Locate the cell with the specified text and output its (x, y) center coordinate. 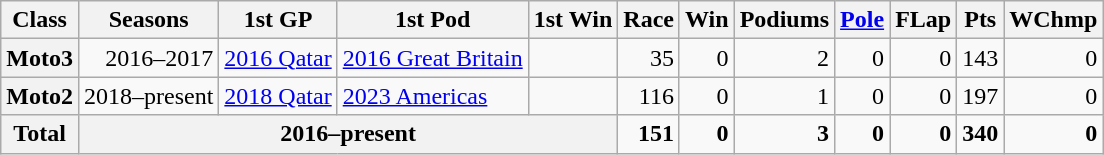
35 (649, 58)
FLap (924, 20)
Race (649, 20)
151 (649, 134)
2023 Americas (432, 96)
197 (980, 96)
2016–present (348, 134)
1st Win (573, 20)
2018–present (148, 96)
2016 Qatar (278, 58)
2 (784, 58)
Class (40, 20)
1st Pod (432, 20)
2018 Qatar (278, 96)
WChmp (1054, 20)
Win (706, 20)
Moto2 (40, 96)
1 (784, 96)
Pole (862, 20)
2016–2017 (148, 58)
1st GP (278, 20)
143 (980, 58)
Podiums (784, 20)
116 (649, 96)
340 (980, 134)
Pts (980, 20)
Moto3 (40, 58)
3 (784, 134)
Total (40, 134)
2016 Great Britain (432, 58)
Seasons (148, 20)
